Return the (X, Y) coordinate for the center point of the cell that contains the specified text.  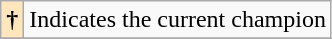
Indicates the current champion (178, 20)
† (12, 20)
